Capture the cell that displays the provided text and extract its [X, Y] central coordinate. 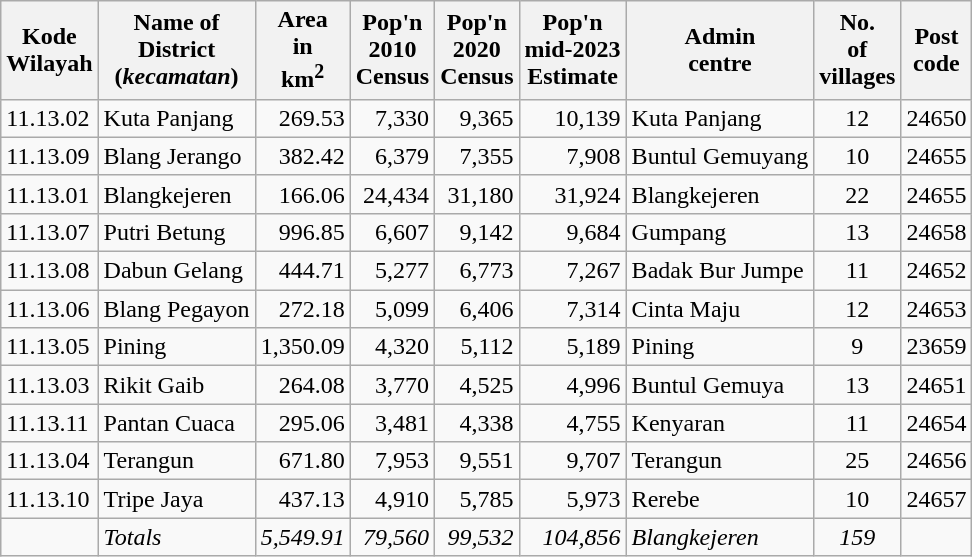
444.71 [302, 271]
269.53 [302, 118]
Cinta Maju [720, 309]
Gumpang [720, 232]
7,267 [572, 271]
Blang Pegayon [176, 309]
4,525 [477, 385]
5,112 [477, 347]
11.13.04 [50, 461]
Tripe Jaya [176, 499]
11.13.03 [50, 385]
11.13.11 [50, 423]
166.06 [302, 194]
671.80 [302, 461]
Buntul Gemuyang [720, 156]
Blang Jerango [176, 156]
24,434 [392, 194]
9,684 [572, 232]
11.13.06 [50, 309]
295.06 [302, 423]
Totals [176, 537]
Pop'n 2010Census [392, 50]
9,365 [477, 118]
11.13.10 [50, 499]
Rerebe [720, 499]
Rikit Gaib [176, 385]
3,481 [392, 423]
4,320 [392, 347]
24656 [936, 461]
24650 [936, 118]
1,350.09 [302, 347]
5,099 [392, 309]
7,314 [572, 309]
4,338 [477, 423]
23659 [936, 347]
Badak Bur Jumpe [720, 271]
7,330 [392, 118]
11.13.01 [50, 194]
9,551 [477, 461]
Buntul Gemuya [720, 385]
5,549.91 [302, 537]
Dabun Gelang [176, 271]
KodeWilayah [50, 50]
5,973 [572, 499]
Putri Betung [176, 232]
7,908 [572, 156]
No. ofvillages [858, 50]
79,560 [392, 537]
159 [858, 537]
5,277 [392, 271]
10,139 [572, 118]
Pop'n mid-2023Estimate [572, 50]
24652 [936, 271]
6,406 [477, 309]
99,532 [477, 537]
Kenyaran [720, 423]
9 [858, 347]
Area in km2 [302, 50]
Postcode [936, 50]
Pop'n 2020Census [477, 50]
24654 [936, 423]
11.13.09 [50, 156]
31,180 [477, 194]
11.13.07 [50, 232]
31,924 [572, 194]
Pantan Cuaca [176, 423]
7,953 [392, 461]
6,773 [477, 271]
11.13.08 [50, 271]
11.13.02 [50, 118]
5,189 [572, 347]
7,355 [477, 156]
272.18 [302, 309]
24651 [936, 385]
3,770 [392, 385]
264.08 [302, 385]
Name ofDistrict(kecamatan) [176, 50]
996.85 [302, 232]
4,755 [572, 423]
5,785 [477, 499]
24658 [936, 232]
9,707 [572, 461]
437.13 [302, 499]
382.42 [302, 156]
6,607 [392, 232]
Admin centre [720, 50]
22 [858, 194]
4,996 [572, 385]
4,910 [392, 499]
24657 [936, 499]
25 [858, 461]
24653 [936, 309]
6,379 [392, 156]
104,856 [572, 537]
11.13.05 [50, 347]
9,142 [477, 232]
